Output the [X, Y] coordinate of the center of the cell containing the given text.  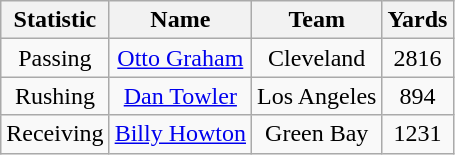
Green Bay [317, 134]
Rushing [55, 96]
Los Angeles [317, 96]
1231 [418, 134]
Otto Graham [180, 58]
Statistic [55, 20]
894 [418, 96]
Yards [418, 20]
2816 [418, 58]
Billy Howton [180, 134]
Name [180, 20]
Dan Towler [180, 96]
Team [317, 20]
Receiving [55, 134]
Cleveland [317, 58]
Passing [55, 58]
